Extract the (X, Y) coordinate from the center of the cell holding the provided text.  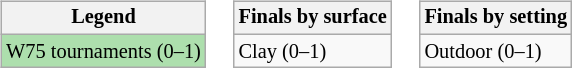
Clay (0–1) (313, 51)
Legend (103, 18)
Finals by setting (496, 18)
Outdoor (0–1) (496, 51)
W75 tournaments (0–1) (103, 51)
Finals by surface (313, 18)
